Extract the (X, Y) coordinate from the center of the cell holding the provided text.  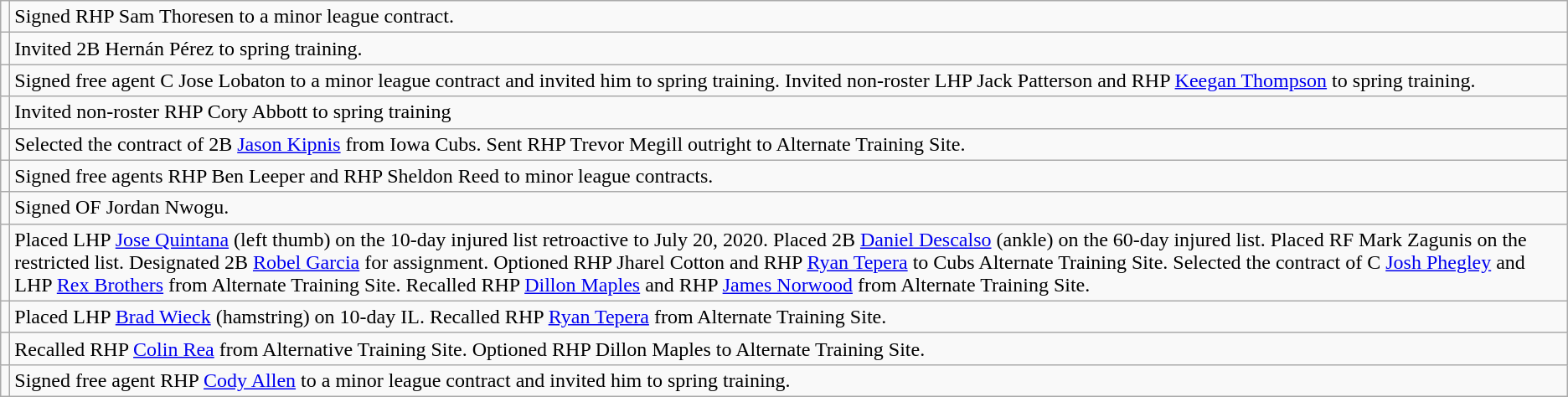
Signed free agent RHP Cody Allen to a minor league contract and invited him to spring training. (789, 380)
Invited 2B Hernán Pérez to spring training. (789, 49)
Selected the contract of 2B Jason Kipnis from Iowa Cubs. Sent RHP Trevor Megill outright to Alternate Training Site. (789, 144)
Signed OF Jordan Nwogu. (789, 208)
Signed free agents RHP Ben Leeper and RHP Sheldon Reed to minor league contracts. (789, 176)
Placed LHP Brad Wieck (hamstring) on 10-day IL. Recalled RHP Ryan Tepera from Alternate Training Site. (789, 317)
Invited non-roster RHP Cory Abbott to spring training (789, 112)
Signed RHP Sam Thoresen to a minor league contract. (789, 17)
Recalled RHP Colin Rea from Alternative Training Site. Optioned RHP Dillon Maples to Alternate Training Site. (789, 348)
